Identify which cell holds the provided text, then report its [x, y] central coordinate. 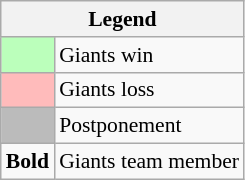
Giants team member [149, 162]
Postponement [149, 126]
Giants loss [149, 90]
Bold [28, 162]
Legend [122, 19]
Giants win [149, 55]
